Provide the [x, y] coordinate of the cell's center where the given text is located.  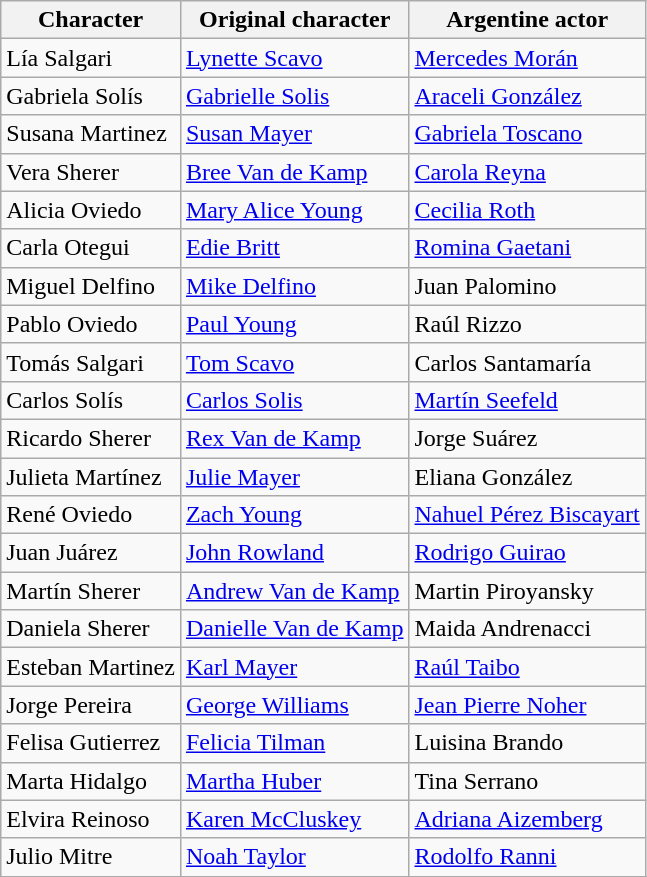
Romina Gaetani [527, 248]
Martin Piroyansky [527, 591]
Noah Taylor [294, 857]
Juan Palomino [527, 286]
Luisina Brando [527, 743]
Mary Alice Young [294, 210]
Rex Van de Kamp [294, 438]
Carola Reyna [527, 172]
Carlos Solís [91, 400]
Adriana Aizemberg [527, 819]
Esteban Martinez [91, 667]
Tomás Salgari [91, 362]
Martín Seefeld [527, 400]
Carla Otegui [91, 248]
Miguel Delfino [91, 286]
Julieta Martínez [91, 477]
Susan Mayer [294, 134]
Lynette Scavo [294, 58]
Carlos Solis [294, 400]
Carlos Santamaría [527, 362]
Raúl Taibo [527, 667]
Danielle Van de Kamp [294, 629]
Ricardo Sherer [91, 438]
Julie Mayer [294, 477]
George Williams [294, 705]
Mike Delfino [294, 286]
Juan Juárez [91, 553]
Felicia Tilman [294, 743]
René Oviedo [91, 515]
Gabriela Toscano [527, 134]
Martha Huber [294, 781]
Mercedes Morán [527, 58]
Zach Young [294, 515]
Julio Mitre [91, 857]
Character [91, 20]
Nahuel Pérez Biscayart [527, 515]
Elvira Reinoso [91, 819]
Paul Young [294, 324]
Tom Scavo [294, 362]
Rodrigo Guirao [527, 553]
Karl Mayer [294, 667]
Gabrielle Solis [294, 96]
Susana Martinez [91, 134]
Bree Van de Kamp [294, 172]
Raúl Rizzo [527, 324]
Lía Salgari [91, 58]
Rodolfo Ranni [527, 857]
Jean Pierre Noher [527, 705]
Andrew Van de Kamp [294, 591]
Araceli González [527, 96]
Felisa Gutierrez [91, 743]
Argentine actor [527, 20]
Marta Hidalgo [91, 781]
Edie Britt [294, 248]
John Rowland [294, 553]
Jorge Pereira [91, 705]
Karen McCluskey [294, 819]
Vera Sherer [91, 172]
Eliana González [527, 477]
Pablo Oviedo [91, 324]
Alicia Oviedo [91, 210]
Daniela Sherer [91, 629]
Cecilia Roth [527, 210]
Original character [294, 20]
Jorge Suárez [527, 438]
Gabriela Solís [91, 96]
Martín Sherer [91, 591]
Maida Andrenacci [527, 629]
Tina Serrano [527, 781]
